Pinpoint the cell where the given text exists, returning its (X, Y) midpoint coordinate. 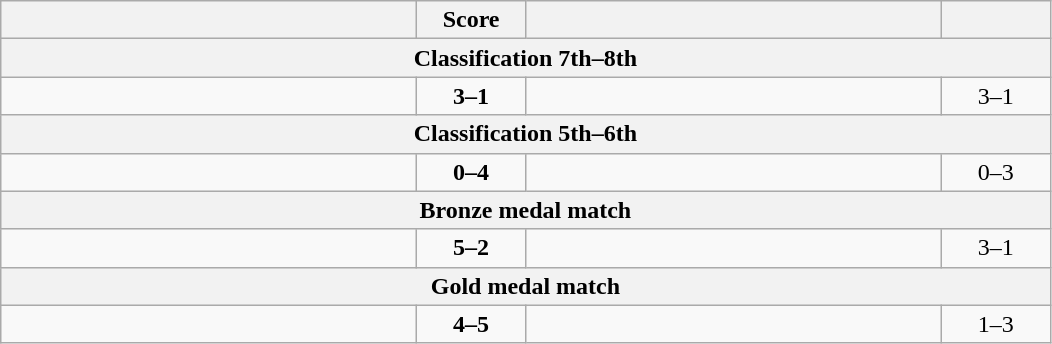
Score (472, 20)
Classification 5th–6th (526, 134)
Bronze medal match (526, 210)
0–3 (996, 172)
Classification 7th–8th (526, 58)
0–4 (472, 172)
4–5 (472, 324)
Gold medal match (526, 286)
1–3 (996, 324)
5–2 (472, 248)
